Identify which cell holds the provided text, then report its [X, Y] central coordinate. 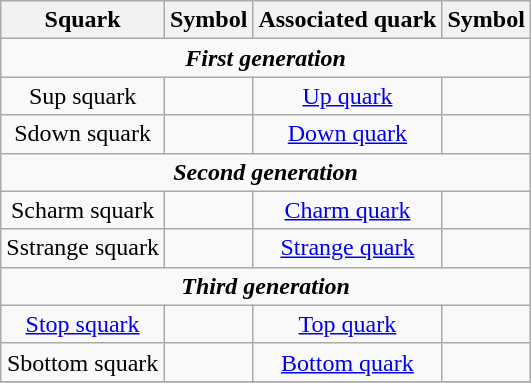
Sdown squark [83, 134]
Squark [83, 20]
Sstrange squark [83, 248]
Up quark [348, 96]
Sbottom squark [83, 362]
Strange quark [348, 248]
Charm quark [348, 210]
Down quark [348, 134]
Sup squark [83, 96]
Bottom quark [348, 362]
Associated quark [348, 20]
Top quark [348, 324]
Stop squark [83, 324]
First generation [266, 58]
Third generation [266, 286]
Second generation [266, 172]
Scharm squark [83, 210]
